Return (X, Y) of the center of cell containing provided text 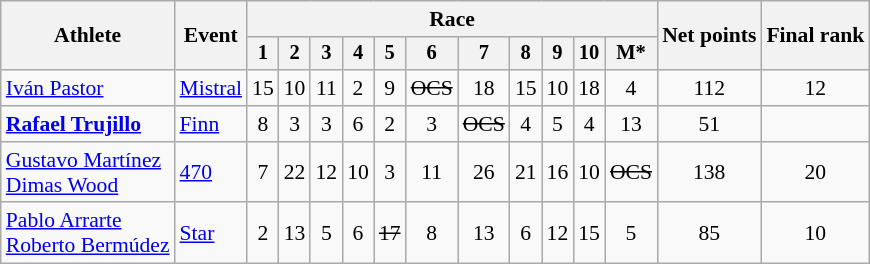
112 (709, 88)
20 (815, 172)
22 (295, 172)
M* (631, 54)
470 (211, 172)
Gustavo MartínezDimas Wood (88, 172)
85 (709, 234)
Finn (211, 124)
51 (709, 124)
Athlete (88, 36)
Star (211, 234)
Race (452, 19)
17 (390, 234)
1 (263, 54)
Mistral (211, 88)
Rafael Trujillo (88, 124)
16 (558, 172)
Net points (709, 36)
Iván Pastor (88, 88)
138 (709, 172)
Pablo ArrarteRoberto Bermúdez (88, 234)
21 (526, 172)
Event (211, 36)
26 (484, 172)
Final rank (815, 36)
